Pinpoint the cell where the given text exists, returning its [X, Y] midpoint coordinate. 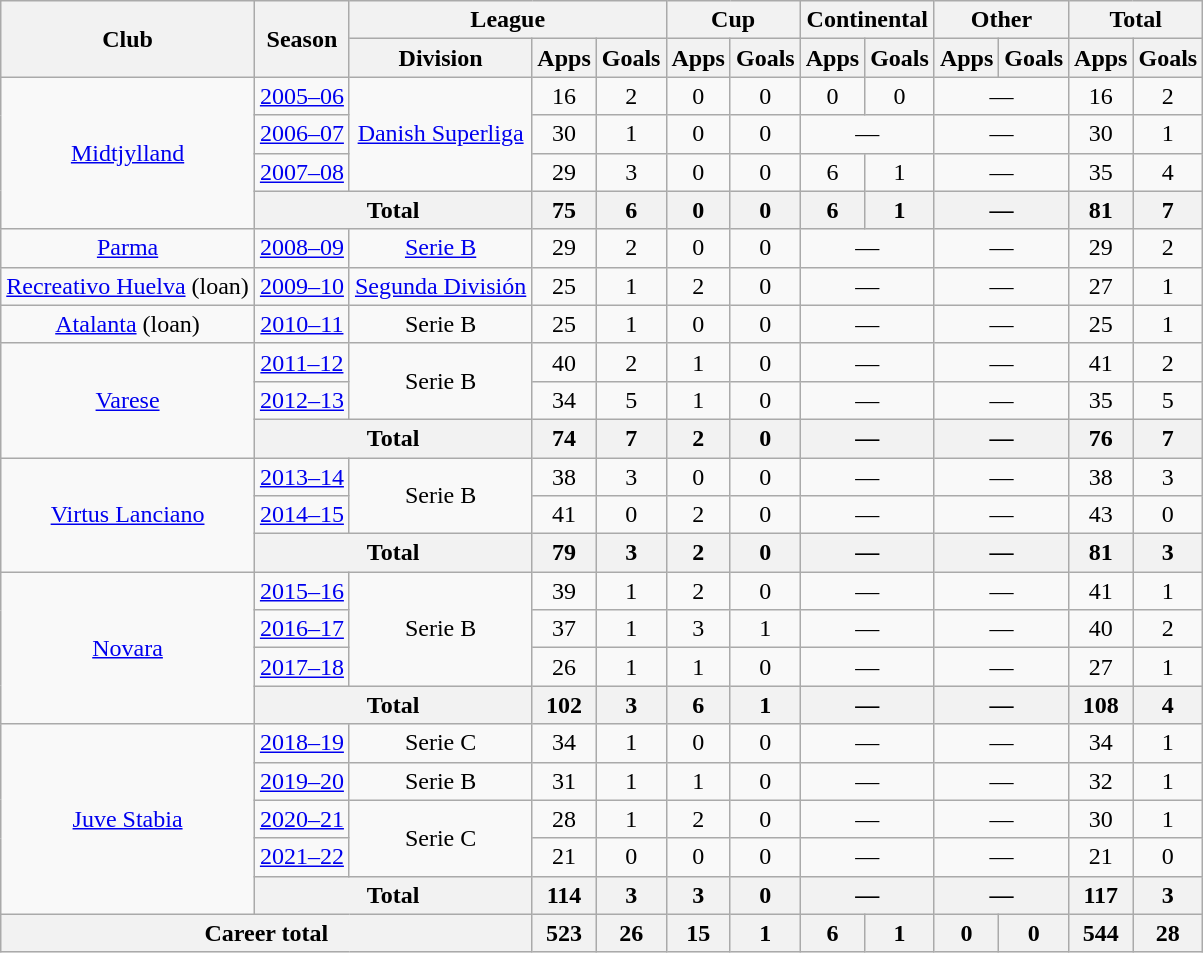
32 [1101, 781]
2020–21 [302, 819]
Continental [867, 20]
43 [1101, 515]
2005–06 [302, 96]
Division [440, 58]
39 [564, 591]
2018–19 [302, 743]
2010–11 [302, 324]
Virtus Lanciano [128, 515]
2016–17 [302, 629]
Novara [128, 648]
2011–12 [302, 362]
2007–08 [302, 172]
2014–15 [302, 515]
74 [564, 438]
Career total [266, 933]
2019–20 [302, 781]
2009–10 [302, 286]
15 [698, 933]
2012–13 [302, 400]
102 [564, 705]
Juve Stabia [128, 819]
Cup [733, 20]
Other [1001, 20]
2006–07 [302, 134]
2015–16 [302, 591]
79 [564, 553]
2021–22 [302, 857]
523 [564, 933]
31 [564, 781]
Midtjylland [128, 153]
75 [564, 210]
114 [564, 895]
2008–09 [302, 248]
37 [564, 629]
2017–18 [302, 667]
League [508, 20]
Varese [128, 400]
Danish Superliga [440, 134]
Season [302, 39]
117 [1101, 895]
Recreativo Huelva (loan) [128, 286]
544 [1101, 933]
2013–14 [302, 477]
Club [128, 39]
Parma [128, 248]
108 [1101, 705]
Atalanta (loan) [128, 324]
76 [1101, 438]
Segunda División [440, 286]
